Find where the given text appears and provide that cell's center as [X, Y] coordinate. 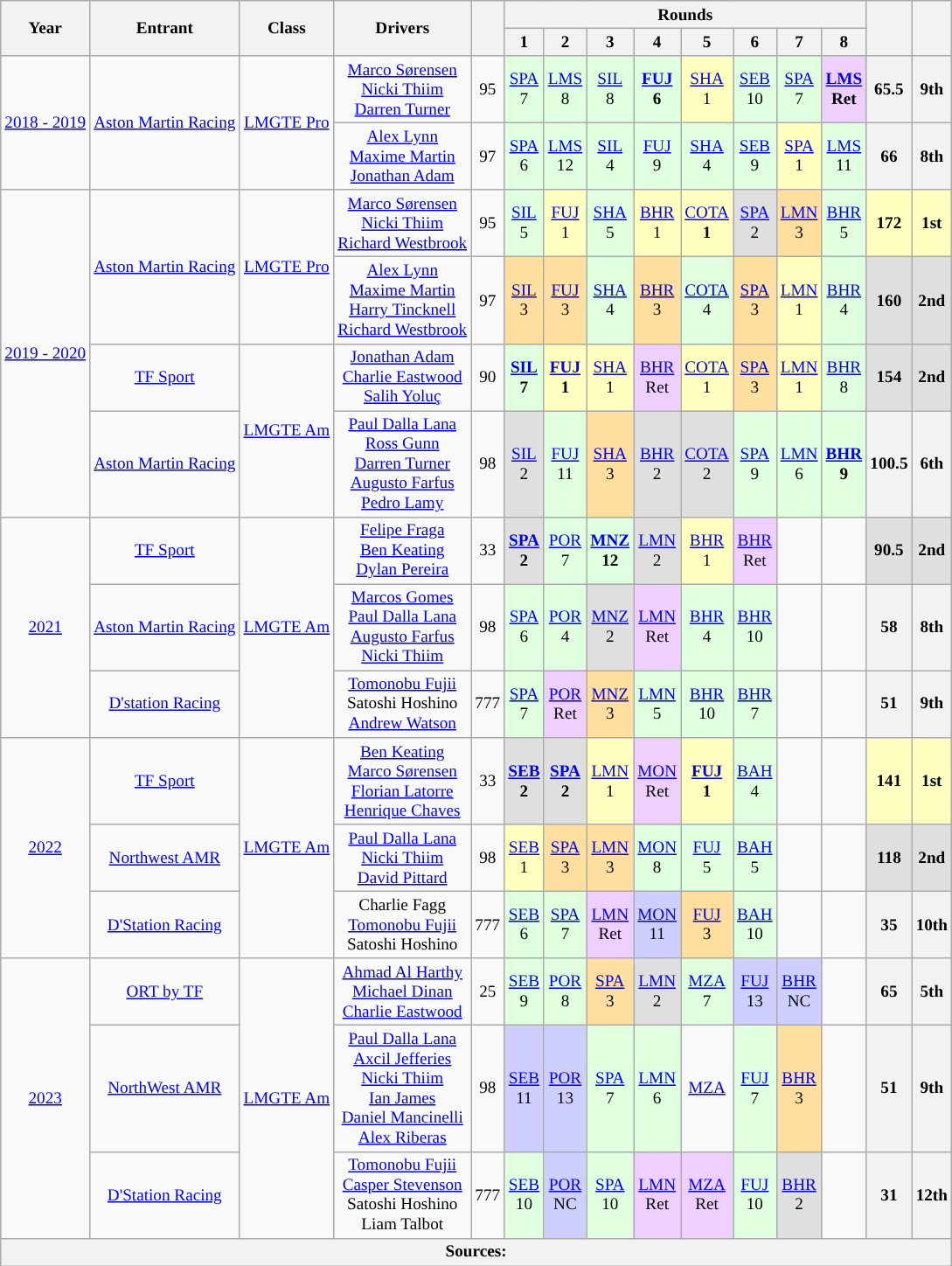
10th [932, 925]
100.5 [889, 464]
PORNC [565, 1194]
90.5 [889, 551]
LMS11 [844, 156]
12th [932, 1194]
PORRet [565, 705]
3 [610, 42]
SHA3 [610, 464]
POR8 [565, 991]
SHA5 [610, 224]
SIL7 [525, 378]
LMS8 [565, 89]
LMSRet [844, 89]
2018 - 2019 [45, 122]
172 [889, 224]
58 [889, 628]
BAH5 [754, 859]
141 [889, 782]
25 [488, 991]
154 [889, 378]
SEB11 [525, 1089]
MNZ12 [610, 551]
Alex Lynn Maxime Martin Jonathan Adam [402, 156]
2019 - 2020 [45, 353]
SPA10 [610, 1194]
MZA7 [707, 991]
BHR7 [754, 705]
Class [287, 28]
BHR9 [844, 464]
FUJ7 [754, 1089]
Ahmad Al Harthy Michael Dinan Charlie Eastwood [402, 991]
POR13 [565, 1089]
Paul Dalla Lana Axcil Jefferies Nicki Thiim Ian James Daniel Mancinelli Alex Riberas [402, 1089]
SEB6 [525, 925]
Sources: [476, 1252]
SIL5 [525, 224]
SEB2 [525, 782]
5 [707, 42]
90 [488, 378]
2023 [45, 1098]
65 [889, 991]
BAH4 [754, 782]
5th [932, 991]
Marco Sørensen Nicki Thiim Richard Westbrook [402, 224]
NorthWest AMR [164, 1089]
Paul Dalla Lana Nicki Thiim David Pittard [402, 859]
Tomonobu Fujii Casper Stevenson Satoshi Hoshino Liam Talbot [402, 1194]
4 [657, 42]
1 [525, 42]
LMS12 [565, 156]
2022 [45, 848]
Marco Sørensen Nicki Thiim Darren Turner [402, 89]
6 [754, 42]
66 [889, 156]
FUJ13 [754, 991]
31 [889, 1194]
MNZ3 [610, 705]
MONRet [657, 782]
FUJ11 [565, 464]
160 [889, 301]
Marcos Gomes Paul Dalla Lana Augusto Farfus Nicki Thiim [402, 628]
Year [45, 28]
POR7 [565, 551]
FUJ9 [657, 156]
SPA1 [799, 156]
D'station Racing [164, 705]
Rounds [685, 15]
BHR5 [844, 224]
SIL3 [525, 301]
MON11 [657, 925]
FUJ6 [657, 89]
ORT by TF [164, 991]
7 [799, 42]
SPA9 [754, 464]
LMN5 [657, 705]
SIL2 [525, 464]
Jonathan Adam Charlie Eastwood Salih Yoluç [402, 378]
SIL8 [610, 89]
Charlie Fagg Tomonobu Fujii Satoshi Hoshino [402, 925]
FUJ5 [707, 859]
2 [565, 42]
Drivers [402, 28]
Entrant [164, 28]
Paul Dalla Lana Ross Gunn Darren Turner Augusto Farfus Pedro Lamy [402, 464]
118 [889, 859]
COTA2 [707, 464]
Tomonobu Fujii Satoshi Hoshino Andrew Watson [402, 705]
SEB1 [525, 859]
POR4 [565, 628]
MZA [707, 1089]
Felipe Fraga Ben Keating Dylan Pereira [402, 551]
Northwest AMR [164, 859]
35 [889, 925]
BHR8 [844, 378]
2021 [45, 627]
Alex Lynn Maxime Martin Harry Tincknell Richard Westbrook [402, 301]
MZARet [707, 1194]
BAH10 [754, 925]
BHRNC [799, 991]
MNZ2 [610, 628]
8 [844, 42]
FUJ10 [754, 1194]
65.5 [889, 89]
MON8 [657, 859]
6th [932, 464]
SIL4 [610, 156]
Ben Keating Marco Sørensen Florian Latorre Henrique Chaves [402, 782]
COTA4 [707, 301]
